Determine the (x, y) coordinate at the center of the cell enclosing the given text.  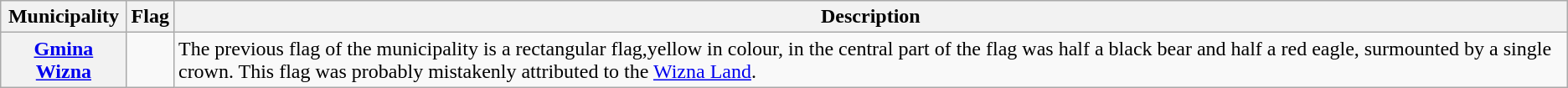
Gmina Wizna (64, 60)
Municipality (64, 17)
Description (870, 17)
Flag (150, 17)
